Determine the (X, Y) coordinate at the center of the cell enclosing the given text.  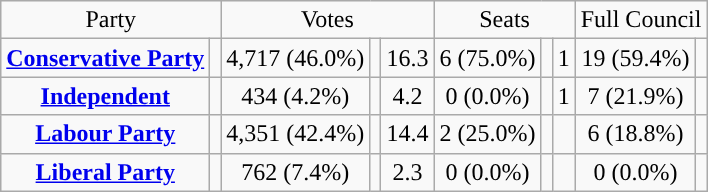
Party (111, 20)
2.3 (408, 172)
Conservative Party (106, 58)
Seats (504, 20)
16.3 (408, 58)
4,717 (46.0%) (296, 58)
762 (7.4%) (296, 172)
434 (4.2%) (296, 96)
Full Council (641, 20)
19 (59.4%) (636, 58)
7 (21.9%) (636, 96)
Votes (328, 20)
4.2 (408, 96)
6 (75.0%) (488, 58)
Labour Party (106, 134)
2 (25.0%) (488, 134)
14.4 (408, 134)
Independent (106, 96)
4,351 (42.4%) (296, 134)
6 (18.8%) (636, 134)
Liberal Party (106, 172)
